Return the (X, Y) coordinate for the center point of the cell that contains the specified text.  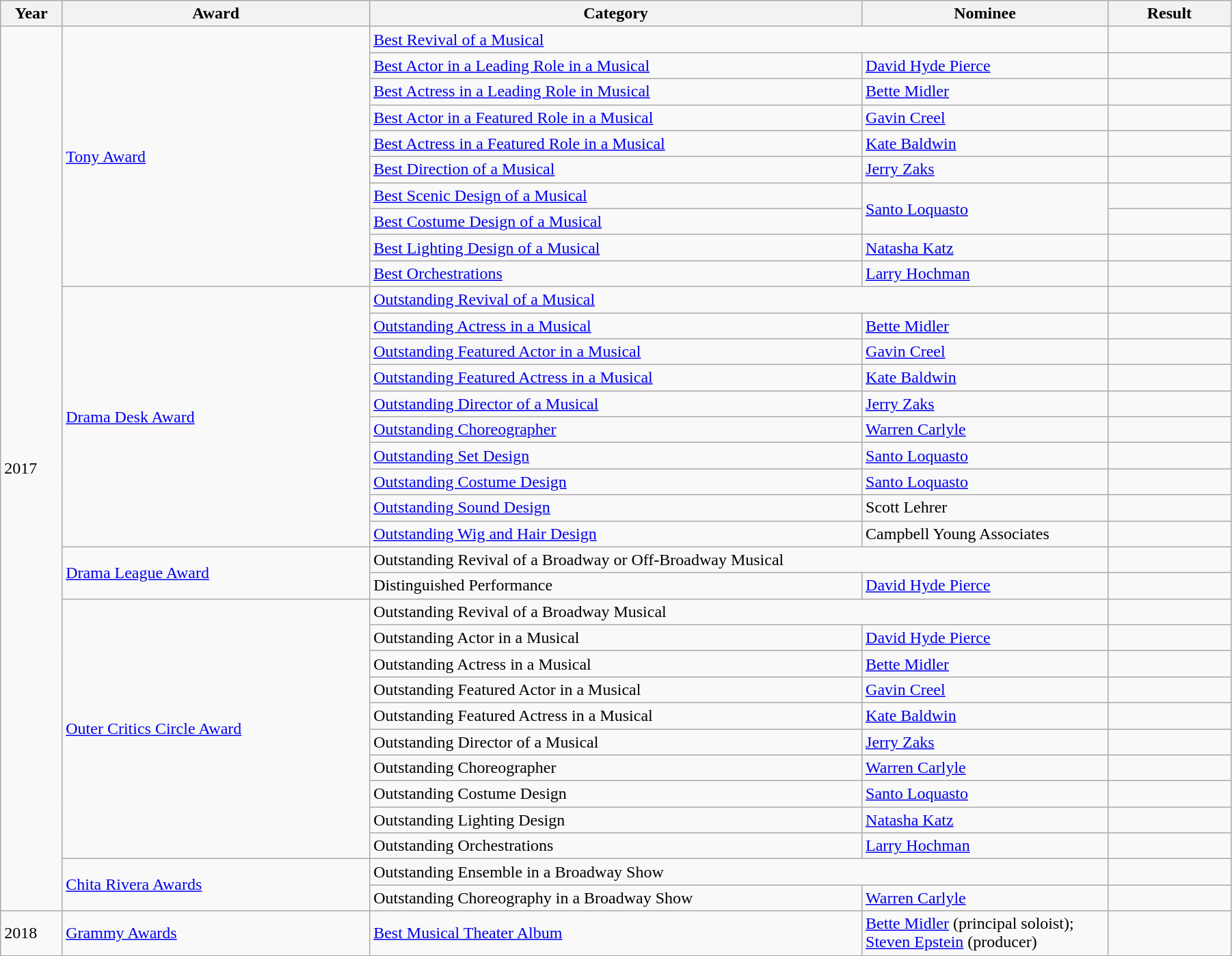
Outstanding Wig and Hair Design (616, 534)
Award (216, 14)
Drama League Award (216, 573)
Outstanding Revival of a Broadway or Off-Broadway Musical (739, 560)
Best Actress in a Leading Role in Musical (616, 92)
Grammy Awards (216, 933)
Best Direction of a Musical (616, 169)
Outstanding Ensemble in a Broadway Show (739, 872)
Bette Midler (principal soloist); Steven Epstein (producer) (985, 933)
Outstanding Choreography in a Broadway Show (616, 898)
Outstanding Set Design (616, 456)
Best Lighting Design of a Musical (616, 247)
Distinguished Performance (616, 586)
Category (616, 14)
Tony Award (216, 157)
2018 (31, 933)
2017 (31, 469)
Campbell Young Associates (985, 534)
Best Scenic Design of a Musical (616, 195)
Best Musical Theater Album (616, 933)
Outstanding Orchestrations (616, 846)
Drama Desk Award (216, 417)
Outstanding Actor in a Musical (616, 638)
Chita Rivera Awards (216, 885)
Best Actor in a Leading Role in a Musical (616, 66)
Best Costume Design of a Musical (616, 221)
Best Orchestrations (616, 273)
Outer Critics Circle Award (216, 728)
Outstanding Lighting Design (616, 820)
Outstanding Revival of a Musical (739, 299)
Outstanding Sound Design (616, 508)
Result (1169, 14)
Year (31, 14)
Scott Lehrer (985, 508)
Nominee (985, 14)
Best Revival of a Musical (739, 40)
Outstanding Revival of a Broadway Musical (739, 612)
Best Actress in a Featured Role in a Musical (616, 144)
Best Actor in a Featured Role in a Musical (616, 118)
